Detect which cell encompasses the target text, then output its [x, y] center coordinate. 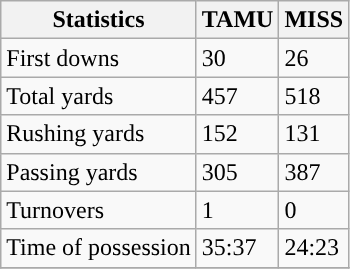
0 [314, 210]
Statistics [99, 20]
305 [238, 172]
1 [238, 210]
152 [238, 134]
30 [238, 58]
35:37 [238, 248]
Total yards [99, 96]
TAMU [238, 20]
Rushing yards [99, 134]
457 [238, 96]
Passing yards [99, 172]
26 [314, 58]
24:23 [314, 248]
387 [314, 172]
518 [314, 96]
Turnovers [99, 210]
131 [314, 134]
MISS [314, 20]
Time of possession [99, 248]
First downs [99, 58]
